Scan for the cell matching the given text and deliver its [x, y] coordinate at center. 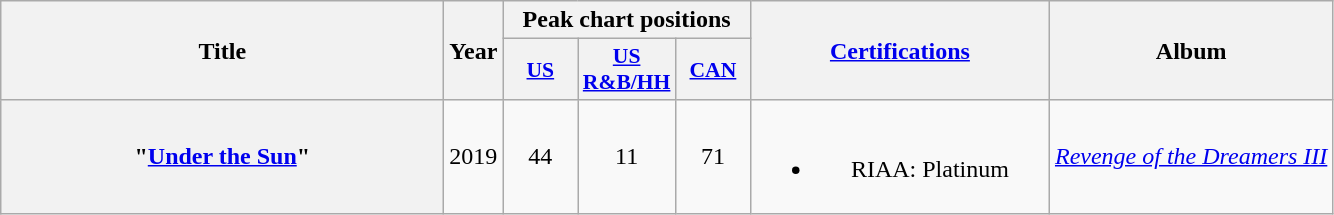
US [540, 70]
RIAA: Platinum [900, 156]
Year [474, 50]
Certifications [900, 50]
CAN [712, 70]
USR&B/HH [627, 70]
44 [540, 156]
2019 [474, 156]
Title [222, 50]
Revenge of the Dreamers III [1190, 156]
Peak chart positions [627, 20]
Album [1190, 50]
71 [712, 156]
"Under the Sun" [222, 156]
11 [627, 156]
